Pinpoint the cell where the given text exists, returning its [x, y] midpoint coordinate. 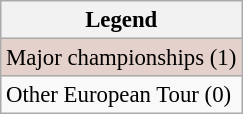
Legend [122, 20]
Major championships (1) [122, 58]
Other European Tour (0) [122, 95]
